Output the [x, y] coordinate of the center of the cell containing the given text.  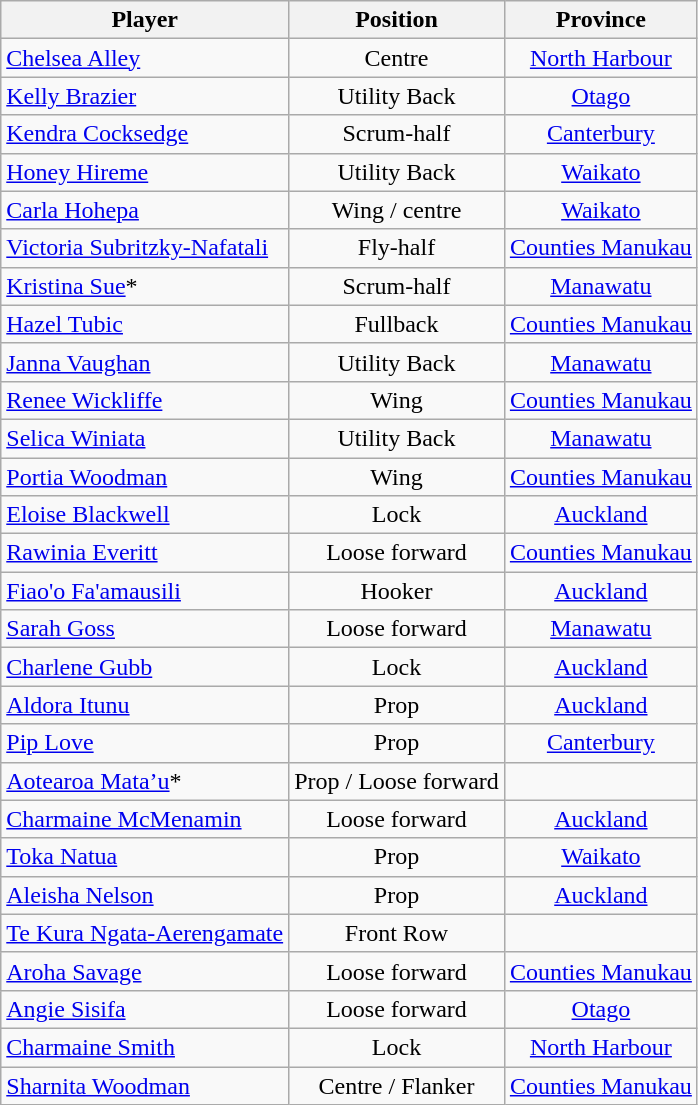
Carla Hohepa [145, 210]
Chelsea Alley [145, 58]
Player [145, 20]
Kristina Sue* [145, 286]
Renee Wickliffe [145, 400]
Eloise Blackwell [145, 515]
Aldora Itunu [145, 705]
Fly-half [397, 248]
Fullback [397, 324]
Hooker [397, 591]
Selica Winiata [145, 438]
Angie Sisifa [145, 1009]
Centre / Flanker [397, 1085]
Province [600, 20]
Prop / Loose forward [397, 781]
Kelly Brazier [145, 96]
Centre [397, 58]
Sarah Goss [145, 629]
Rawinia Everitt [145, 553]
Position [397, 20]
Toka Natua [145, 857]
Wing / centre [397, 210]
Kendra Cocksedge [145, 134]
Pip Love [145, 743]
Hazel Tubic [145, 324]
Sharnita Woodman [145, 1085]
Portia Woodman [145, 477]
Charlene Gubb [145, 667]
Front Row [397, 933]
Fiao'o Fa'amausili [145, 591]
Charmaine McMenamin [145, 819]
Janna Vaughan [145, 362]
Aroha Savage [145, 971]
Victoria Subritzky-Nafatali [145, 248]
Aleisha Nelson [145, 895]
Honey Hireme [145, 172]
Charmaine Smith [145, 1047]
Te Kura Ngata-Aerengamate [145, 933]
Aotearoa Mata’u* [145, 781]
